Find where the given text appears and provide that cell's center as (x, y) coordinate. 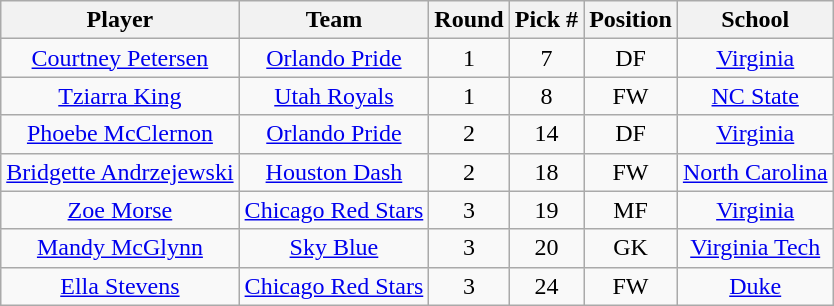
14 (546, 134)
8 (546, 96)
Team (334, 20)
NC State (755, 96)
Virginia Tech (755, 248)
Zoe Morse (120, 210)
20 (546, 248)
Bridgette Andrzejewski (120, 172)
Phoebe McClernon (120, 134)
Position (631, 20)
Player (120, 20)
GK (631, 248)
19 (546, 210)
18 (546, 172)
24 (546, 286)
Ella Stevens (120, 286)
School (755, 20)
7 (546, 58)
Utah Royals (334, 96)
MF (631, 210)
Sky Blue (334, 248)
Courtney Petersen (120, 58)
Pick # (546, 20)
Duke (755, 286)
Round (469, 20)
Houston Dash (334, 172)
North Carolina (755, 172)
Tziarra King (120, 96)
Mandy McGlynn (120, 248)
